Determine the [X, Y] coordinate at the center of the cell enclosing the given text.  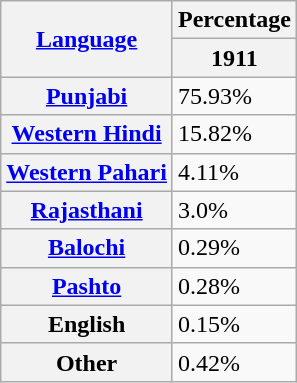
Punjabi [87, 96]
Western Hindi [87, 134]
Western Pahari [87, 172]
English [87, 324]
Pashto [87, 286]
4.11% [234, 172]
0.28% [234, 286]
75.93% [234, 96]
Rajasthani [87, 210]
15.82% [234, 134]
3.0% [234, 210]
Percentage [234, 20]
0.29% [234, 248]
0.42% [234, 362]
Language [87, 39]
Balochi [87, 248]
1911 [234, 58]
0.15% [234, 324]
Other [87, 362]
